Identify which cell holds the provided text, then report its (X, Y) central coordinate. 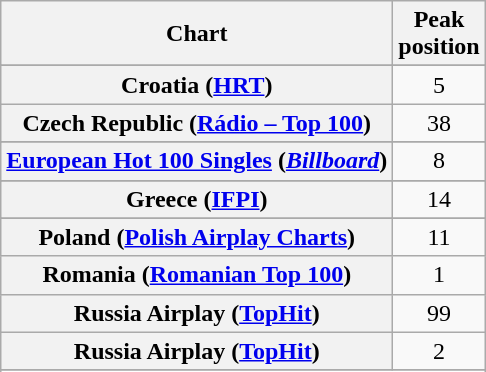
Poland (Polish Airplay Charts) (197, 237)
1 (439, 275)
Romania (Romanian Top 100) (197, 275)
Czech Republic (Rádio – Top 100) (197, 123)
Greece (IFPI) (197, 199)
38 (439, 123)
Chart (197, 34)
8 (439, 161)
2 (439, 351)
European Hot 100 Singles (Billboard) (197, 161)
14 (439, 199)
11 (439, 237)
Croatia (HRT) (197, 85)
Peakposition (439, 34)
5 (439, 85)
99 (439, 313)
